Detect which cell encompasses the target text, then output its [x, y] center coordinate. 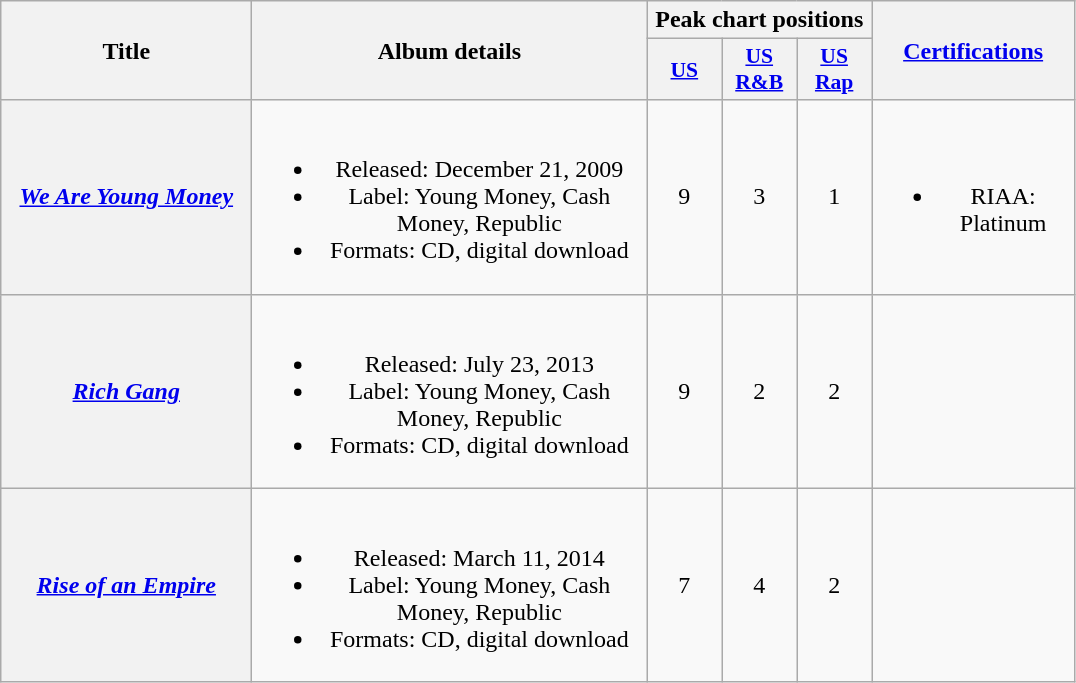
US [684, 70]
Rise of an Empire [126, 585]
RIAA: Platinum [974, 197]
7 [684, 585]
Certifications [974, 50]
Peak chart positions [760, 20]
We Are Young Money [126, 197]
3 [760, 197]
Album details [450, 50]
USR&B [760, 70]
Title [126, 50]
1 [834, 197]
Rich Gang [126, 391]
Released: July 23, 2013Label: Young Money, Cash Money, RepublicFormats: CD, digital download [450, 391]
Released: December 21, 2009Label: Young Money, Cash Money, RepublicFormats: CD, digital download [450, 197]
USRap [834, 70]
Released: March 11, 2014Label: Young Money, Cash Money, RepublicFormats: CD, digital download [450, 585]
4 [760, 585]
